Return the [X, Y] coordinate for the center point of the cell that contains the specified text.  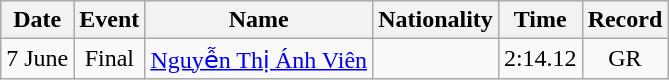
Final [110, 59]
Date [38, 20]
Record [625, 20]
Nguyễn Thị Ánh Viên [259, 59]
Event [110, 20]
2:14.12 [540, 59]
GR [625, 59]
Nationality [436, 20]
7 June [38, 59]
Time [540, 20]
Name [259, 20]
